From the cell containing the given text, extract its center point as (X, Y) coordinate. 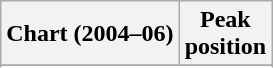
Chart (2004–06) (90, 34)
Peakposition (225, 34)
